Locate the cell with the specified text and output its [x, y] center coordinate. 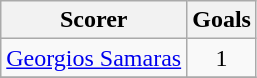
1 [222, 58]
Scorer [94, 20]
Goals [222, 20]
Georgios Samaras [94, 58]
